For the text-containing cell, return its midpoint in [x, y] coordinate format. 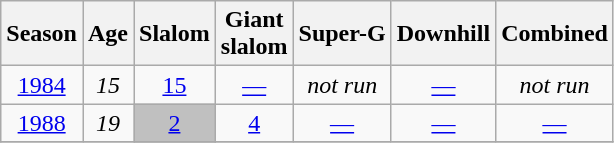
Super-G [342, 34]
Giantslalom [254, 34]
19 [108, 123]
Age [108, 34]
4 [254, 123]
Season [42, 34]
Downhill [443, 34]
1984 [42, 85]
Slalom [175, 34]
2 [175, 123]
1988 [42, 123]
Combined [555, 34]
